Capture the cell that displays the provided text and extract its [x, y] central coordinate. 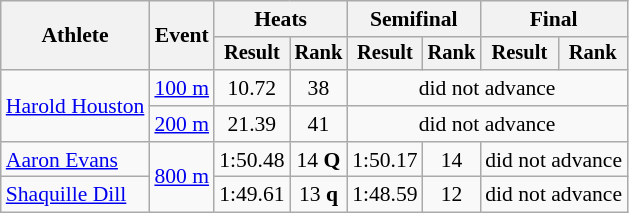
Harold Houston [76, 106]
38 [319, 88]
Aaron Evans [76, 160]
10.72 [252, 88]
Event [182, 36]
100 m [182, 88]
21.39 [252, 124]
1:50.48 [252, 160]
14 [452, 160]
41 [319, 124]
800 m [182, 178]
200 m [182, 124]
Semifinal [414, 19]
Heats [280, 19]
1:49.61 [252, 195]
14 Q [319, 160]
13 q [319, 195]
12 [452, 195]
1:50.17 [384, 160]
Shaquille Dill [76, 195]
Athlete [76, 36]
1:48.59 [384, 195]
Final [554, 19]
